Return [x, y] of the center of cell containing provided text 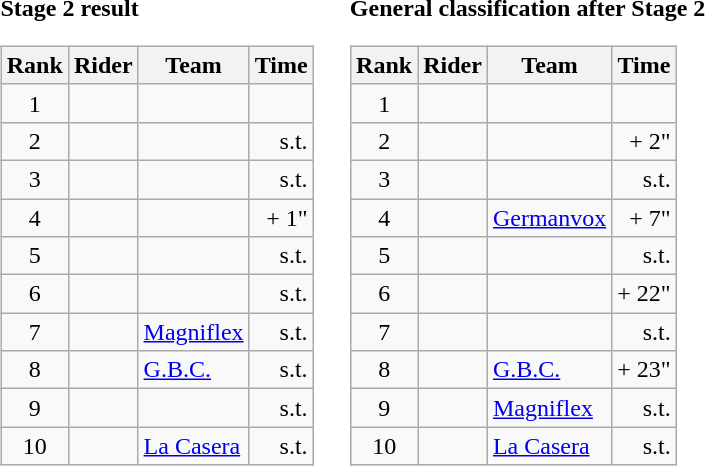
+ 2" [644, 141]
+ 7" [644, 217]
Germanvox [549, 217]
+ 22" [644, 294]
+ 1" [281, 217]
+ 23" [644, 370]
